Return [X, Y] of the center of cell containing provided text 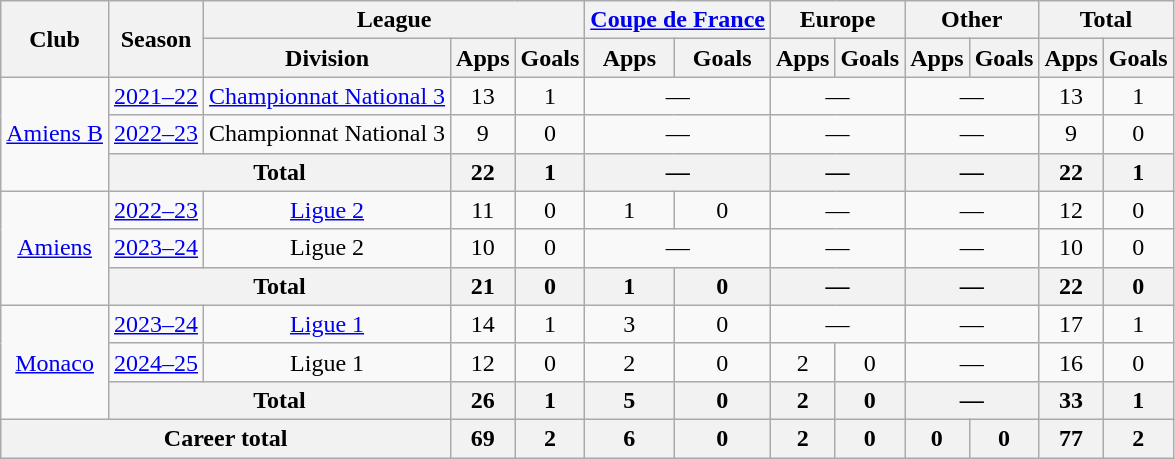
Amiens [55, 248]
11 [483, 210]
69 [483, 438]
17 [1071, 324]
2021–22 [156, 96]
16 [1071, 362]
3 [630, 324]
6 [630, 438]
Career total [226, 438]
21 [483, 286]
League [394, 20]
Other [972, 20]
26 [483, 400]
Europe [837, 20]
Monaco [55, 362]
Division [328, 58]
33 [1071, 400]
5 [630, 400]
Club [55, 39]
77 [1071, 438]
Coupe de France [678, 20]
Season [156, 39]
Amiens B [55, 134]
14 [483, 324]
2024–25 [156, 362]
